Output the (X, Y) coordinate of the center of the cell containing the given text.  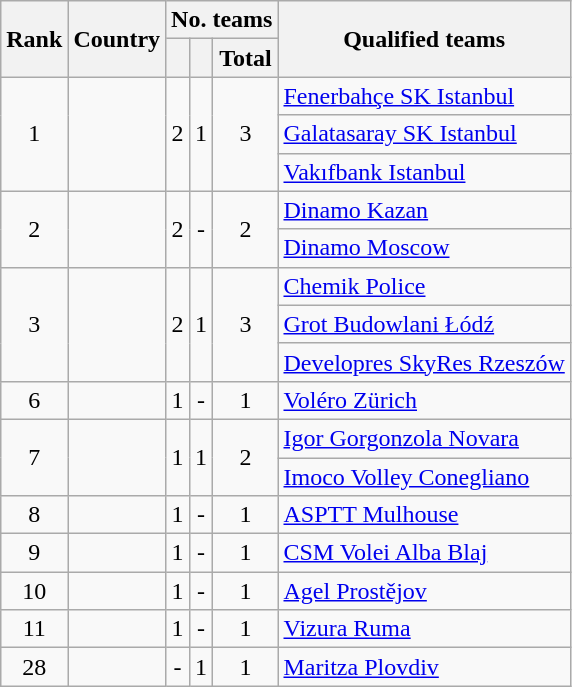
Developres SkyRes Rzeszów (424, 362)
Dinamo Kazan (424, 210)
Dinamo Moscow (424, 248)
Vizura Ruma (424, 629)
Grot Budowlani Łódź (424, 324)
Qualified teams (424, 39)
Imoco Volley Conegliano (424, 477)
9 (34, 553)
Maritza Plovdiv (424, 667)
Fenerbahçe SK Istanbul (424, 96)
7 (34, 457)
No. teams (222, 20)
Igor Gorgonzola Novara (424, 438)
6 (34, 400)
Country (117, 39)
28 (34, 667)
8 (34, 515)
Vakıfbank Istanbul (424, 172)
Rank (34, 39)
Voléro Zürich (424, 400)
Total (246, 58)
Chemik Police (424, 286)
CSM Volei Alba Blaj (424, 553)
11 (34, 629)
ASPTT Mulhouse (424, 515)
Agel Prostějov (424, 591)
Galatasaray SK Istanbul (424, 134)
10 (34, 591)
